For the text-containing cell, return its midpoint in [X, Y] coordinate format. 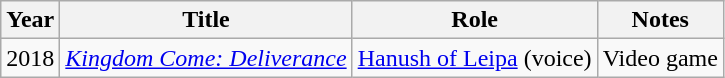
Video game [660, 58]
Title [206, 20]
Role [474, 20]
Kingdom Come: Deliverance [206, 58]
2018 [30, 58]
Notes [660, 20]
Year [30, 20]
Hanush of Leipa (voice) [474, 58]
